Detect which cell encompasses the target text, then output its (X, Y) center coordinate. 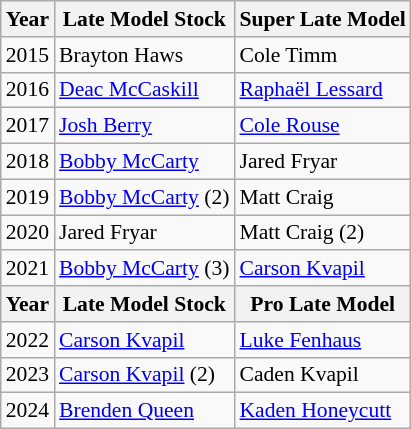
Cole Rouse (322, 126)
Brayton Haws (144, 55)
2015 (28, 55)
Kaden Honeycutt (322, 411)
2020 (28, 233)
2022 (28, 340)
Matt Craig (322, 197)
2023 (28, 375)
Caden Kvapil (322, 375)
Matt Craig (2) (322, 233)
Luke Fenhaus (322, 340)
2018 (28, 162)
2016 (28, 90)
Bobby McCarty (3) (144, 269)
Bobby McCarty (2) (144, 197)
Cole Timm (322, 55)
Pro Late Model (322, 304)
Carson Kvapil (2) (144, 375)
2024 (28, 411)
Raphaël Lessard (322, 90)
2017 (28, 126)
2019 (28, 197)
Super Late Model (322, 19)
2021 (28, 269)
Brenden Queen (144, 411)
Josh Berry (144, 126)
Deac McCaskill (144, 90)
Bobby McCarty (144, 162)
